Determine the (x, y) coordinate at the center of the cell enclosing the given text.  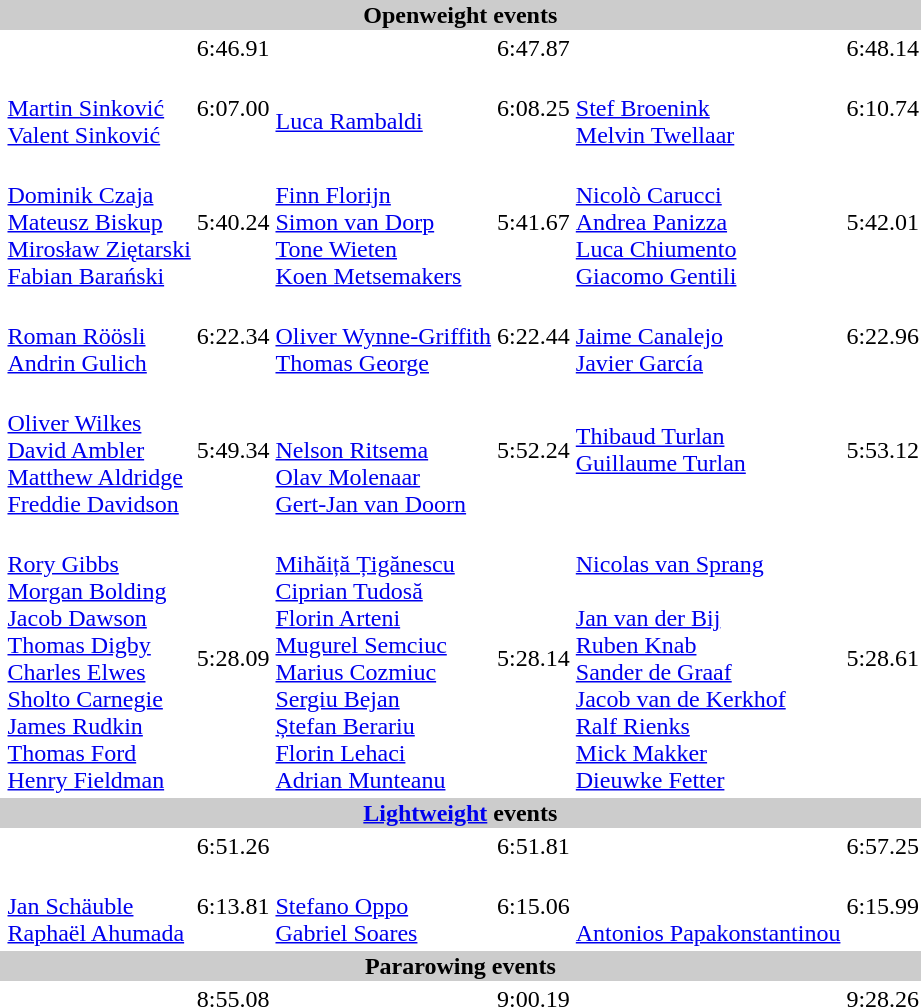
Nicolas van SprangJan van der BijRuben KnabSander de GraafJacob van de KerkhofRalf RienksMick MakkerDieuwke Fetter (708, 658)
5:53.12 (883, 450)
6:13.81 (233, 906)
Openweight events (460, 15)
Martin SinkovićValent Sinković (99, 108)
Mihăiță ȚigănescuCiprian TudosăFlorin ArteniMugurel SemciucMarius CozmiucSergiu BejanȘtefan BerariuFlorin LehaciAdrian Munteanu (384, 658)
5:49.34 (233, 450)
Nicolò CarucciAndrea PanizzaLuca ChiumentoGiacomo Gentili (708, 222)
6:07.00 (233, 108)
5:40.24 (233, 222)
Jan SchäubleRaphaël Ahumada (99, 906)
6:15.99 (883, 906)
Dominik CzajaMateusz BiskupMirosław ZiętarskiFabian Barański (99, 222)
5:28.61 (883, 658)
Finn FlorijnSimon van DorpTone WietenKoen Metsemakers (384, 222)
6:51.26 (233, 846)
Luca Rambaldi (384, 108)
Roman RöösliAndrin Gulich (99, 336)
6:48.14 (883, 48)
6:10.74 (883, 108)
Thibaud TurlanGuillaume Turlan (708, 450)
Lightweight events (460, 813)
6:15.06 (534, 906)
6:57.25 (883, 846)
Rory GibbsMorgan BoldingJacob DawsonThomas DigbyCharles ElwesSholto CarnegieJames RudkinThomas FordHenry Fieldman (99, 658)
5:42.01 (883, 222)
6:22.44 (534, 336)
5:52.24 (534, 450)
Jaime CanalejoJavier García (708, 336)
6:08.25 (534, 108)
Antonios Papakonstantinou (708, 906)
5:28.14 (534, 658)
6:47.87 (534, 48)
Oliver Wynne-GriffithThomas George (384, 336)
5:28.09 (233, 658)
6:51.81 (534, 846)
6:22.96 (883, 336)
6:46.91 (233, 48)
6:22.34 (233, 336)
Stefano OppoGabriel Soares (384, 906)
Pararowing events (460, 966)
Oliver WilkesDavid AmblerMatthew AldridgeFreddie Davidson (99, 450)
5:41.67 (534, 222)
Stef BroeninkMelvin Twellaar (708, 108)
Nelson RitsemaOlav MolenaarGert-Jan van Doorn (384, 450)
